Scan for the cell matching the given text and deliver its [x, y] coordinate at center. 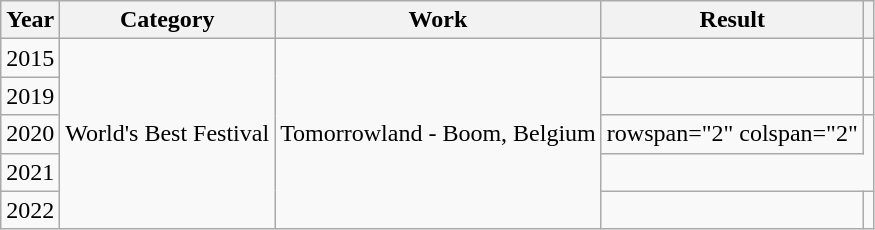
2020 [30, 134]
2015 [30, 58]
Category [168, 20]
2019 [30, 96]
Tomorrowland - Boom, Belgium [438, 134]
rowspan="2" colspan="2" [732, 134]
2022 [30, 210]
Result [732, 20]
2021 [30, 172]
World's Best Festival [168, 134]
Work [438, 20]
Year [30, 20]
